Determine the [x, y] coordinate at the center of the cell enclosing the given text.  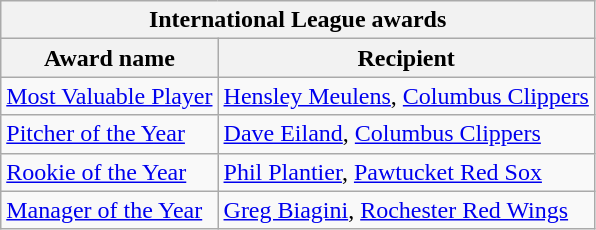
Manager of the Year [110, 210]
Greg Biagini, Rochester Red Wings [406, 210]
International League awards [298, 20]
Dave Eiland, Columbus Clippers [406, 134]
Award name [110, 58]
Phil Plantier, Pawtucket Red Sox [406, 172]
Recipient [406, 58]
Rookie of the Year [110, 172]
Most Valuable Player [110, 96]
Pitcher of the Year [110, 134]
Hensley Meulens, Columbus Clippers [406, 96]
